Identify which cell holds the provided text, then report its [x, y] central coordinate. 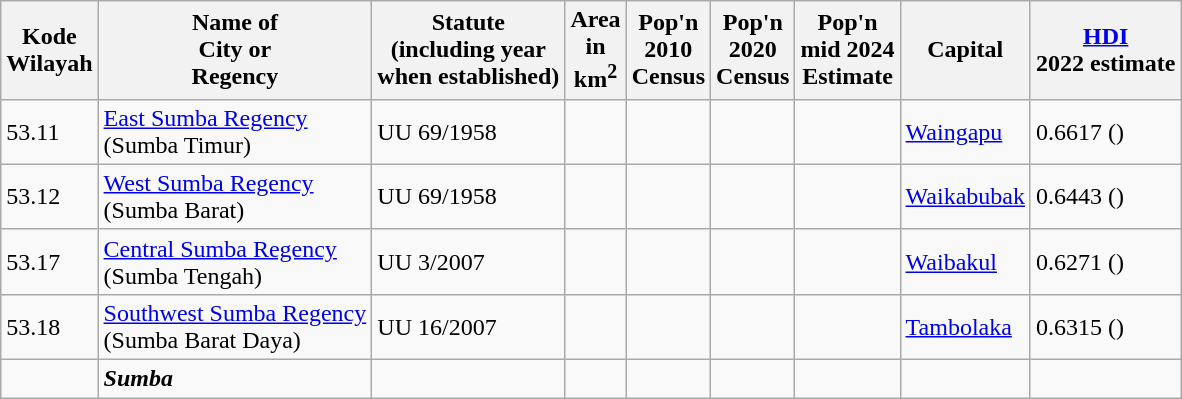
53.18 [50, 326]
Name ofCity orRegency [235, 50]
0.6443 () [1105, 196]
53.12 [50, 196]
Southwest Sumba Regency(Sumba Barat Daya) [235, 326]
Central Sumba Regency(Sumba Tengah) [235, 262]
Waingapu [965, 132]
Waibakul [965, 262]
0.6271 () [1105, 262]
53.17 [50, 262]
0.6315 () [1105, 326]
Capital [965, 50]
Tambolaka [965, 326]
West Sumba Regency(Sumba Barat) [235, 196]
Sumba [235, 379]
UU 3/2007 [468, 262]
Pop'n 2020 Census [753, 50]
Statute (including year when established) [468, 50]
East Sumba Regency(Sumba Timur) [235, 132]
0.6617 () [1105, 132]
Waikabubak [965, 196]
Areainkm2 [596, 50]
Kode Wilayah [50, 50]
53.11 [50, 132]
UU 16/2007 [468, 326]
Pop'n 2010 Census [668, 50]
Pop'n mid 2024 Estimate [848, 50]
HDI2022 estimate [1105, 50]
